Search for the cell housing the specified text and yield its [x, y] center coordinate. 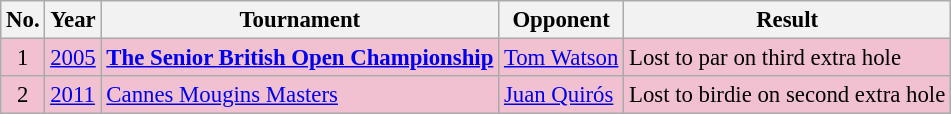
Lost to par on third extra hole [788, 58]
Result [788, 20]
2 [23, 95]
The Senior British Open Championship [300, 58]
No. [23, 20]
Opponent [562, 20]
2011 [73, 95]
Tom Watson [562, 58]
Lost to birdie on second extra hole [788, 95]
2005 [73, 58]
Cannes Mougins Masters [300, 95]
Tournament [300, 20]
Year [73, 20]
Juan Quirós [562, 95]
1 [23, 58]
